Capture the cell that displays the provided text and extract its (X, Y) central coordinate. 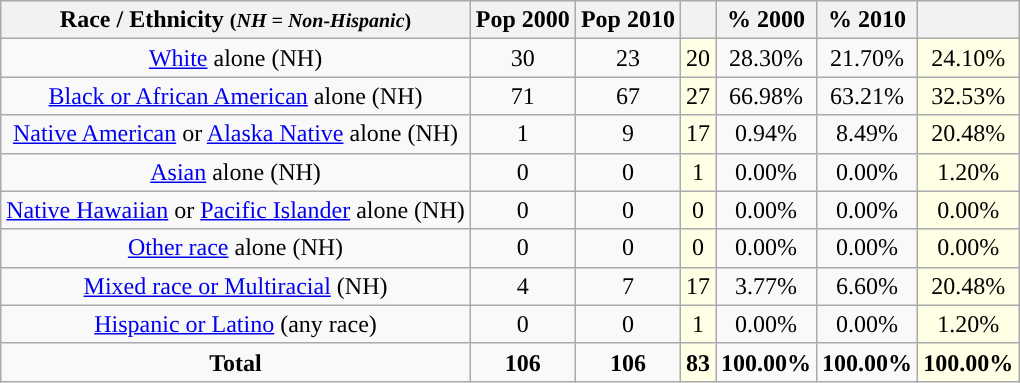
27 (698, 96)
Pop 2010 (628, 20)
83 (698, 362)
66.98% (766, 96)
28.30% (766, 58)
Hispanic or Latino (any race) (236, 324)
Asian alone (NH) (236, 172)
% 2000 (766, 20)
Total (236, 362)
Native Hawaiian or Pacific Islander alone (NH) (236, 210)
Other race alone (NH) (236, 248)
Pop 2000 (522, 20)
0.94% (766, 134)
24.10% (968, 58)
71 (522, 96)
4 (522, 286)
Mixed race or Multiracial (NH) (236, 286)
White alone (NH) (236, 58)
67 (628, 96)
20 (698, 58)
8.49% (868, 134)
63.21% (868, 96)
7 (628, 286)
21.70% (868, 58)
Native American or Alaska Native alone (NH) (236, 134)
% 2010 (868, 20)
3.77% (766, 286)
32.53% (968, 96)
9 (628, 134)
Black or African American alone (NH) (236, 96)
23 (628, 58)
6.60% (868, 286)
Race / Ethnicity (NH = Non-Hispanic) (236, 20)
30 (522, 58)
